Return [x, y] of the center of cell containing provided text 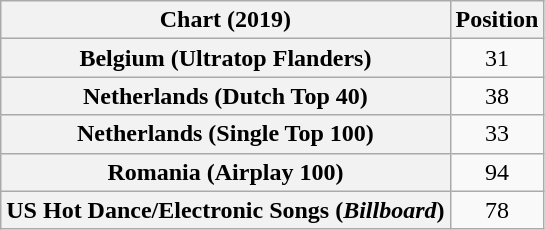
Position [497, 20]
Netherlands (Dutch Top 40) [226, 96]
US Hot Dance/Electronic Songs (Billboard) [226, 210]
38 [497, 96]
Romania (Airplay 100) [226, 172]
Netherlands (Single Top 100) [226, 134]
Belgium (Ultratop Flanders) [226, 58]
78 [497, 210]
94 [497, 172]
Chart (2019) [226, 20]
31 [497, 58]
33 [497, 134]
